From the cell containing the given text, extract its center point as (x, y) coordinate. 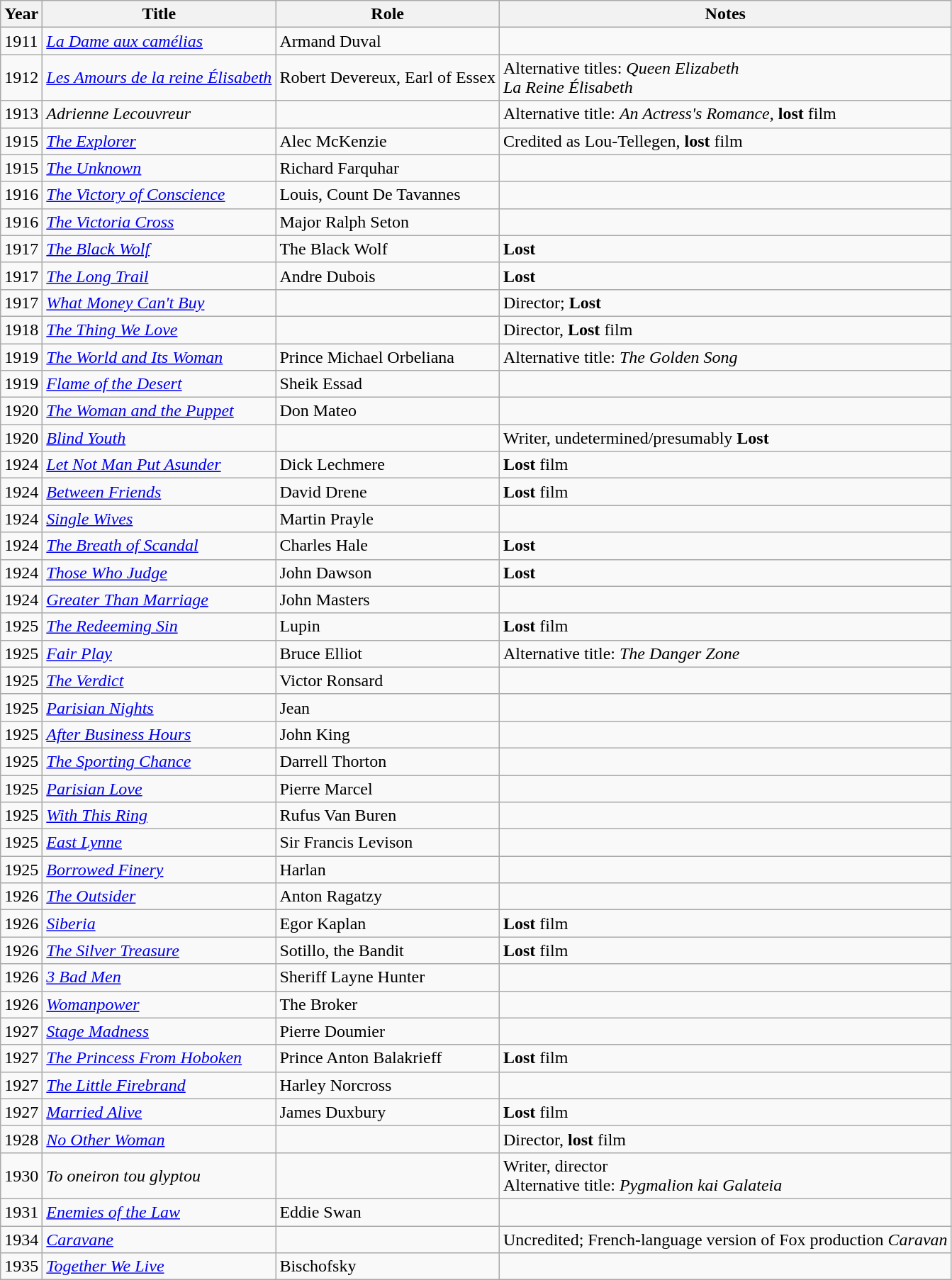
Prince Michael Orbeliana (388, 357)
Dick Lechmere (388, 465)
Credited as Lou-Tellegen, lost film (725, 141)
James Duxbury (388, 1112)
The Princess From Hoboken (159, 1058)
Director; Lost (725, 303)
The Broker (388, 1004)
The Verdict (159, 680)
La Dame aux camélias (159, 41)
Andre Dubois (388, 276)
Director, lost film (725, 1139)
Eddie Swan (388, 1212)
Major Ralph Seton (388, 222)
Egor Kaplan (388, 923)
The Sporting Chance (159, 761)
With This Ring (159, 816)
Alec McKenzie (388, 141)
The Outsider (159, 897)
The Unknown (159, 168)
John King (388, 734)
Together We Live (159, 1267)
Sir Francis Levison (388, 843)
The Explorer (159, 141)
Writer, directorAlternative title: Pygmalion kai Galateia (725, 1175)
The Little Firebrand (159, 1085)
Anton Ragatzy (388, 897)
1912 (21, 78)
Pierre Marcel (388, 789)
Year (21, 14)
Parisian Nights (159, 707)
Lupin (388, 627)
John Masters (388, 600)
Sotillo, the Bandit (388, 950)
Blind Youth (159, 438)
Sheriff Layne Hunter (388, 977)
Alternative title: The Danger Zone (725, 653)
What Money Can't Buy (159, 303)
1928 (21, 1139)
Title (159, 14)
East Lynne (159, 843)
Rufus Van Buren (388, 816)
Caravane (159, 1240)
1934 (21, 1240)
Armand Duval (388, 41)
The Long Trail (159, 276)
Womanpower (159, 1004)
Robert Devereux, Earl of Essex (388, 78)
1931 (21, 1212)
Stage Madness (159, 1031)
Role (388, 14)
Don Mateo (388, 411)
1935 (21, 1267)
Charles Hale (388, 546)
Let Not Man Put Asunder (159, 465)
1918 (21, 330)
To oneiron tou glyptou (159, 1175)
Single Wives (159, 519)
After Business Hours (159, 734)
Richard Farquhar (388, 168)
The Woman and the Puppet (159, 411)
Martin Prayle (388, 519)
No Other Woman (159, 1139)
The Breath of Scandal (159, 546)
Siberia (159, 923)
Jean (388, 707)
The World and Its Woman (159, 357)
The Thing We Love (159, 330)
Parisian Love (159, 789)
1913 (21, 114)
The Redeeming Sin (159, 627)
1911 (21, 41)
Victor Ronsard (388, 680)
Louis, Count De Tavannes (388, 195)
Adrienne Lecouvreur (159, 114)
Greater Than Marriage (159, 600)
Harley Norcross (388, 1085)
Harlan (388, 870)
Prince Anton Balakrieff (388, 1058)
Married Alive (159, 1112)
The Silver Treasure (159, 950)
Director, Lost film (725, 330)
The Victoria Cross (159, 222)
Between Friends (159, 492)
Alternative titles: Queen ElizabethLa Reine Élisabeth (725, 78)
Flame of the Desert (159, 384)
Notes (725, 14)
Bruce Elliot (388, 653)
Uncredited; French-language version of Fox production Caravan (725, 1240)
Alternative title: The Golden Song (725, 357)
Borrowed Finery (159, 870)
Darrell Thorton (388, 761)
Bischofsky (388, 1267)
3 Bad Men (159, 977)
1930 (21, 1175)
David Drene (388, 492)
Writer, undetermined/presumably Lost (725, 438)
Enemies of the Law (159, 1212)
Sheik Essad (388, 384)
Alternative title: An Actress's Romance, lost film (725, 114)
John Dawson (388, 573)
Fair Play (159, 653)
Les Amours de la reine Élisabeth (159, 78)
Those Who Judge (159, 573)
Pierre Doumier (388, 1031)
The Victory of Conscience (159, 195)
